Determine the [X, Y] coordinate at the center of the cell enclosing the given text.  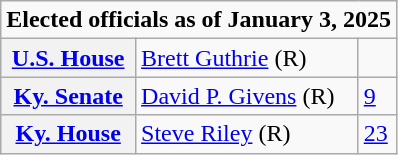
Steve Riley (R) [248, 134]
Elected officials as of January 3, 2025 [199, 20]
9 [377, 96]
U.S. House [68, 58]
Ky. Senate [68, 96]
23 [377, 134]
Brett Guthrie (R) [248, 58]
David P. Givens (R) [248, 96]
Ky. House [68, 134]
